Locate the cell with the specified text and output its [X, Y] center coordinate. 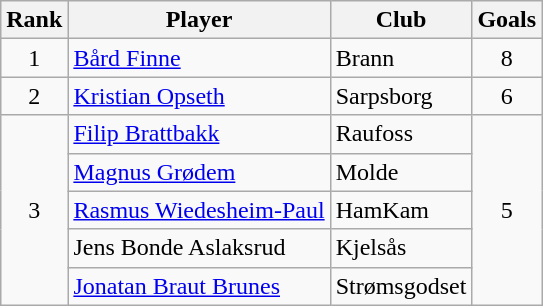
2 [34, 96]
Club [401, 20]
1 [34, 58]
Jonatan Braut Brunes [199, 286]
Player [199, 20]
Magnus Grødem [199, 172]
Sarpsborg [401, 96]
6 [507, 96]
Rasmus Wiedesheim-Paul [199, 210]
Bård Finne [199, 58]
Kristian Opseth [199, 96]
Brann [401, 58]
Strømsgodset [401, 286]
HamKam [401, 210]
8 [507, 58]
5 [507, 210]
Jens Bonde Aslaksrud [199, 248]
Goals [507, 20]
3 [34, 210]
Rank [34, 20]
Filip Brattbakk [199, 134]
Raufoss [401, 134]
Molde [401, 172]
Kjelsås [401, 248]
